Detect which cell encompasses the target text, then output its (X, Y) center coordinate. 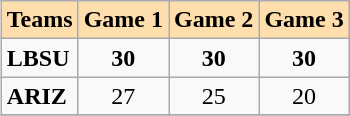
Game 1 (123, 20)
25 (213, 96)
Game 2 (213, 20)
ARIZ (40, 96)
Game 3 (304, 20)
Teams (40, 20)
20 (304, 96)
27 (123, 96)
LBSU (40, 58)
